Search for the cell housing the specified text and yield its [X, Y] center coordinate. 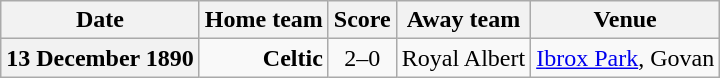
2–0 [362, 58]
Date [100, 20]
Home team [264, 20]
13 December 1890 [100, 58]
Venue [626, 20]
Score [362, 20]
Ibrox Park, Govan [626, 58]
Royal Albert [463, 58]
Away team [463, 20]
Celtic [264, 58]
